Locate the cell with the specified text and output its [X, Y] center coordinate. 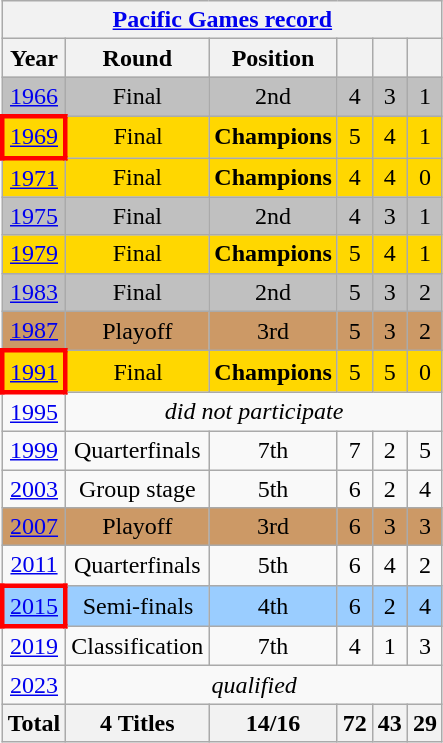
7 [354, 450]
Round [138, 58]
2003 [34, 489]
1991 [34, 372]
Classification [138, 646]
1975 [34, 216]
1999 [34, 450]
2007 [34, 527]
4th [273, 606]
1983 [34, 292]
72 [354, 723]
1979 [34, 254]
43 [390, 723]
2011 [34, 566]
Position [273, 58]
Group stage [138, 489]
Pacific Games record [222, 20]
1971 [34, 178]
1987 [34, 331]
Total [34, 723]
1966 [34, 97]
did not participate [254, 412]
2015 [34, 606]
2019 [34, 646]
1969 [34, 136]
4 Titles [138, 723]
qualified [254, 685]
2023 [34, 685]
Semi-finals [138, 606]
Year [34, 58]
14/16 [273, 723]
29 [424, 723]
1995 [34, 412]
